Return the (x, y) coordinate for the center point of the cell that contains the specified text.  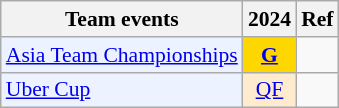
QF (270, 90)
Team events (122, 19)
2024 (270, 19)
Ref (317, 19)
G (270, 55)
Asia Team Championships (122, 55)
Uber Cup (122, 90)
